Capture the cell that displays the provided text and extract its [x, y] central coordinate. 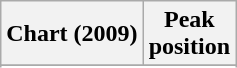
Chart (2009) [72, 34]
Peakposition [189, 34]
